Find where the given text appears and provide that cell's center as [x, y] coordinate. 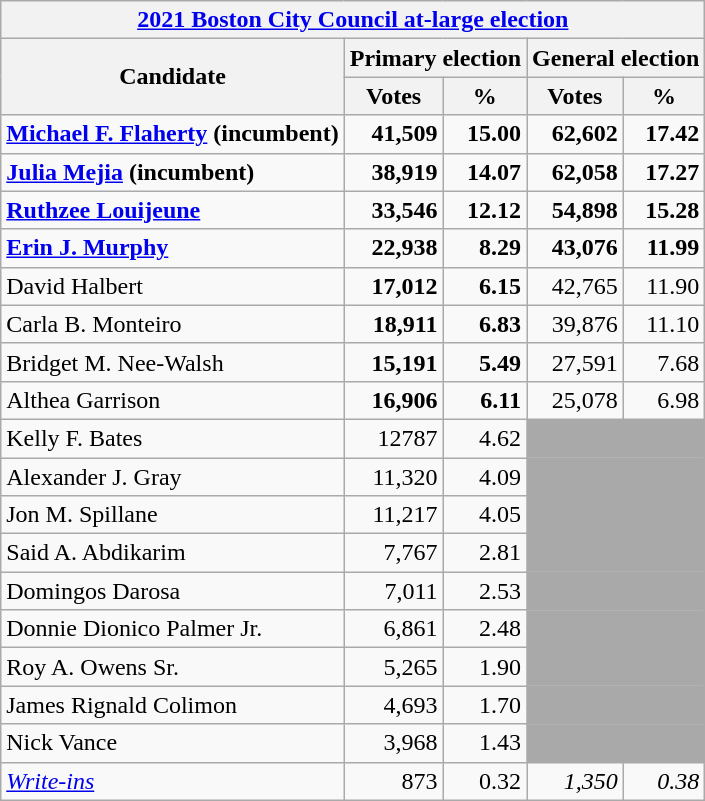
7,767 [394, 553]
Erin J. Murphy [172, 248]
14.07 [484, 172]
4.09 [484, 477]
7,011 [394, 591]
17.42 [664, 134]
Kelly F. Bates [172, 438]
Bridget M. Nee-Walsh [172, 362]
6.15 [484, 286]
39,876 [576, 324]
1,350 [576, 781]
6.98 [664, 400]
Michael F. Flaherty (incumbent) [172, 134]
2021 Boston City Council at-large election [353, 20]
4.05 [484, 515]
Nick Vance [172, 743]
33,546 [394, 210]
41,509 [394, 134]
David Halbert [172, 286]
25,078 [576, 400]
4,693 [394, 705]
22,938 [394, 248]
Said A. Abdikarim [172, 553]
12787 [394, 438]
0.32 [484, 781]
17,012 [394, 286]
Primary election [435, 58]
42,765 [576, 286]
18,911 [394, 324]
62,602 [576, 134]
0.38 [664, 781]
11.99 [664, 248]
16,906 [394, 400]
1.70 [484, 705]
1.43 [484, 743]
4.62 [484, 438]
43,076 [576, 248]
11.10 [664, 324]
54,898 [576, 210]
Write-ins [172, 781]
3,968 [394, 743]
15.00 [484, 134]
17.27 [664, 172]
7.68 [664, 362]
6.83 [484, 324]
6,861 [394, 629]
Carla B. Monteiro [172, 324]
11,217 [394, 515]
62,058 [576, 172]
Candidate [172, 77]
Roy A. Owens Sr. [172, 667]
Donnie Dionico Palmer Jr. [172, 629]
11.90 [664, 286]
James Rignald Colimon [172, 705]
15,191 [394, 362]
Domingos Darosa [172, 591]
5.49 [484, 362]
Jon M. Spillane [172, 515]
8.29 [484, 248]
2.53 [484, 591]
2.48 [484, 629]
1.90 [484, 667]
38,919 [394, 172]
Julia Mejia (incumbent) [172, 172]
6.11 [484, 400]
873 [394, 781]
5,265 [394, 667]
27,591 [576, 362]
11,320 [394, 477]
12.12 [484, 210]
Alexander J. Gray [172, 477]
Ruthzee Louijeune [172, 210]
General election [616, 58]
15.28 [664, 210]
Althea Garrison [172, 400]
2.81 [484, 553]
